Extract the (X, Y) coordinate from the center of the cell holding the provided text.  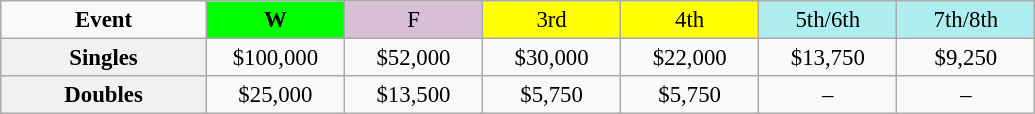
5th/6th (828, 20)
$22,000 (690, 58)
$13,750 (828, 58)
$25,000 (275, 95)
7th/8th (966, 20)
4th (690, 20)
W (275, 20)
Singles (104, 58)
$52,000 (413, 58)
$13,500 (413, 95)
$30,000 (552, 58)
F (413, 20)
3rd (552, 20)
$100,000 (275, 58)
Event (104, 20)
Doubles (104, 95)
$9,250 (966, 58)
